Capture the cell that displays the provided text and extract its (X, Y) central coordinate. 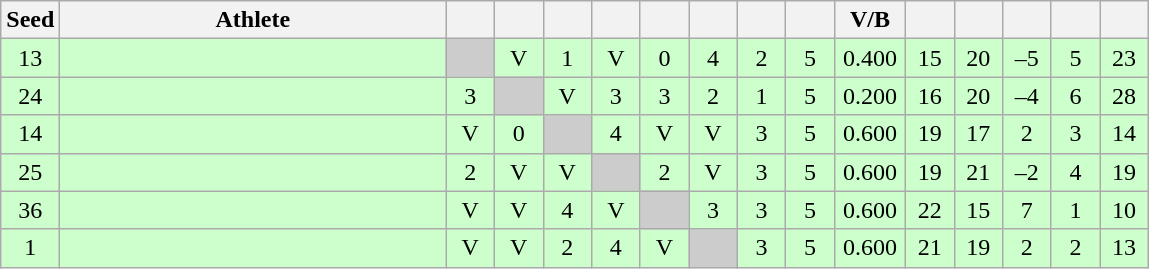
0.400 (870, 58)
16 (930, 96)
24 (30, 96)
36 (30, 210)
7 (1028, 210)
10 (1124, 210)
Athlete (253, 20)
22 (930, 210)
6 (1076, 96)
–2 (1028, 172)
–5 (1028, 58)
–4 (1028, 96)
23 (1124, 58)
Seed (30, 20)
17 (978, 134)
V/B (870, 20)
0.200 (870, 96)
25 (30, 172)
28 (1124, 96)
